Extract the (x, y) coordinate from the center of the cell holding the provided text.  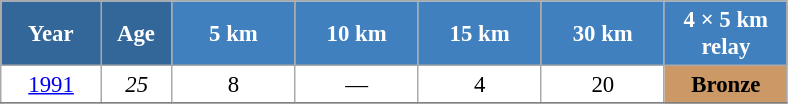
Age (136, 34)
10 km (356, 34)
30 km (602, 34)
4 (480, 85)
Bronze (726, 85)
5 km (234, 34)
15 km (480, 34)
— (356, 85)
4 × 5 km relay (726, 34)
25 (136, 85)
1991 (52, 85)
8 (234, 85)
Year (52, 34)
20 (602, 85)
